Output the (x, y) coordinate of the center of the cell containing the given text.  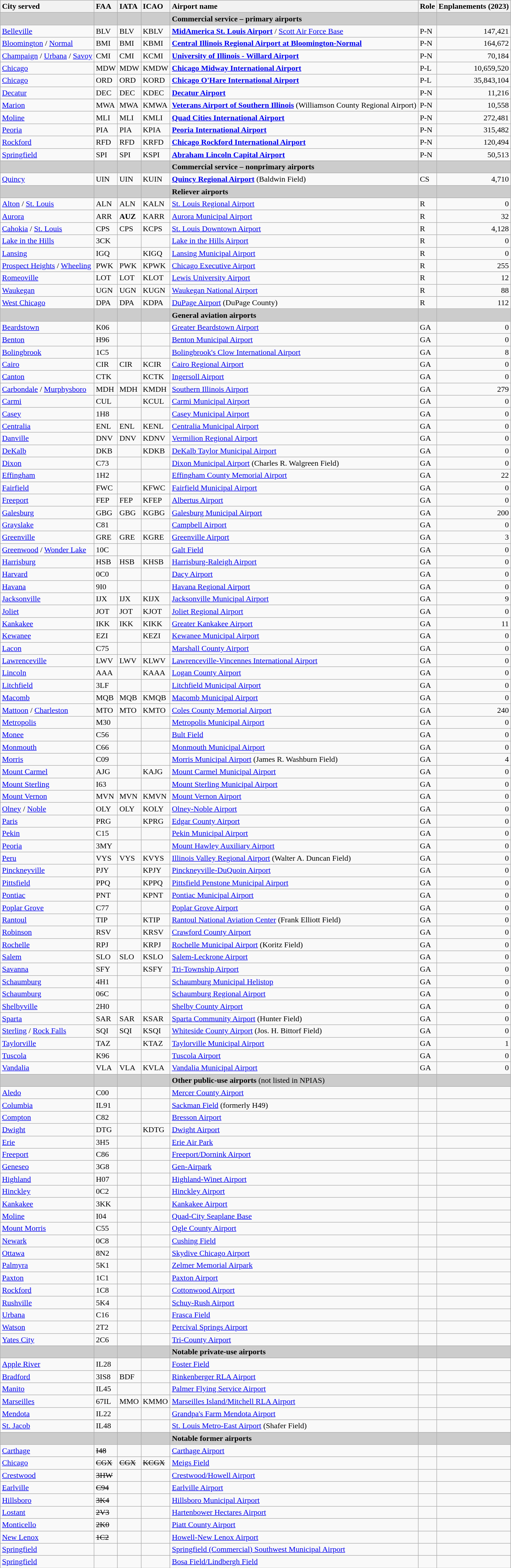
9I0 (106, 587)
C56 (106, 735)
KPNT (156, 895)
KSPI (156, 155)
Manito (47, 1389)
5K4 (106, 1302)
SFY (106, 969)
Paxton (47, 1278)
General aviation airports (294, 315)
Palmyra (47, 1265)
2C6 (106, 1340)
Tuscola Airport (294, 1056)
I04 (106, 1216)
3LF (106, 685)
3HW (106, 1475)
Peoria International Airport (294, 130)
Dwight (47, 1130)
Erie (47, 1142)
Fairfield Municipal Airport (294, 488)
KOLY (156, 809)
315,482 (474, 130)
Sparta Community Airport (Hunter Field) (294, 1019)
272,481 (474, 117)
1C1 (106, 1278)
Centralia (47, 426)
Lincoln (47, 673)
Piatt County Airport (294, 1525)
Pittsfield (47, 883)
12 (474, 278)
KCPS (156, 229)
Vandalia Municipal Airport (294, 1068)
Pinckneyville-DuQuoin Airport (294, 870)
KDTG (156, 1130)
2H0 (106, 1006)
C16 (106, 1315)
KPJY (156, 870)
Chicago Executive Airport (294, 266)
Howell-New Lenox Airport (294, 1537)
Schuy-Rush Airport (294, 1302)
Casey (47, 414)
K06 (106, 327)
EZI (106, 636)
Earlville (47, 1488)
Sparta (47, 1019)
120,494 (474, 142)
Paris (47, 821)
9 (474, 599)
PPQ (106, 883)
Southern Illinois Airport (294, 389)
Earlville Airport (294, 1488)
Greater Kankakee Airport (294, 624)
240 (474, 710)
BDF (129, 1377)
Lawrenceville (47, 661)
H07 (106, 1179)
Illinois Valley Regional Airport (Walter A. Duncan Field) (294, 858)
Rushville (47, 1302)
Schaumburg Regional Airport (294, 994)
Pinckneyville (47, 870)
Hinckley (47, 1191)
8N2 (106, 1253)
KDPA (156, 303)
Havana Regional Airport (294, 587)
2V3 (106, 1512)
KMTO (156, 710)
4,710 (474, 179)
Quincy Regional Airport (Baldwin Field) (294, 179)
Marseilles (47, 1401)
C82 (106, 1117)
3G8 (106, 1167)
Tuscola (47, 1056)
Aledo (47, 1093)
Quad-City Seaplane Base (294, 1216)
KMVN (156, 796)
Mattoon / Charleston (47, 710)
KENL (156, 426)
Salem-Leckrone Airport (294, 957)
1C5 (106, 352)
Cairo Regional Airport (294, 365)
Salem (47, 957)
0C2 (106, 1191)
KCGX (156, 1463)
Savanna (47, 969)
Morris Municipal Airport (James R. Washburn Field) (294, 760)
1C2 (106, 1537)
Airport name (294, 6)
KSQI (156, 1031)
DTG (106, 1130)
Commercial service – primary airports (294, 19)
KSFY (156, 969)
KCIR (156, 365)
3KK (106, 1204)
67IL (106, 1401)
Effingham County Memorial Airport (294, 475)
Jacksonville (47, 599)
Carthage Airport (294, 1451)
ARR (106, 216)
KMDW (156, 68)
Galt Field (294, 550)
KPWK (156, 266)
Chicago O'Hare International Airport (294, 80)
10,659,520 (474, 68)
KIGQ (156, 253)
University of Illinois - Willard Airport (294, 56)
4H1 (106, 982)
City served (47, 6)
Rinkenberger RLA Airport (294, 1377)
IL48 (106, 1426)
KDKB (156, 451)
Shelby County Airport (294, 1006)
70,184 (474, 56)
IL28 (106, 1364)
88 (474, 290)
Lewis University Airport (294, 278)
Marion (47, 105)
Dixon (47, 463)
Hillsboro Municipal Airport (294, 1500)
Palmer Flying Service Airport (294, 1389)
KCMI (156, 56)
New Lenox (47, 1537)
Olney / Noble (47, 809)
KRFD (156, 142)
Albertus Airport (294, 500)
Mount Vernon Airport (294, 796)
Newark (47, 1241)
Quincy (47, 179)
Foster Field (294, 1364)
Skydive Chicago Airport (294, 1253)
Kankakee Airport (294, 1204)
Metropolis Municipal Airport (294, 722)
Logan County Airport (294, 673)
8 (474, 352)
Rantoul (47, 920)
Gen-Airpark (294, 1167)
4 (474, 760)
KALN (156, 204)
Ogle County Airport (294, 1228)
Greenville (47, 537)
AUZ (129, 216)
C66 (106, 747)
Alton / St. Louis (47, 204)
Mount Vernon (47, 796)
3K4 (106, 1500)
Bult Field (294, 735)
KHSB (156, 562)
Harvard (47, 574)
KTAZ (156, 1043)
Rochelle (47, 945)
PRG (106, 821)
KSLO (156, 957)
1 (474, 1043)
Cahokia / St. Louis (47, 229)
Macomb (47, 698)
Carmi Municipal Airport (294, 401)
255 (474, 266)
Hillsboro (47, 1500)
Aurora Municipal Airport (294, 216)
Rantoul National Aviation Center (Frank Elliott Field) (294, 920)
Chicago Midway International Airport (294, 68)
Shelbyville (47, 1006)
Taylorville (47, 1043)
Joliet (47, 611)
Whiteside County Airport (Jos. H. Bittorf Field) (294, 1031)
Mount Carmel (47, 772)
KPRG (156, 821)
Monticello (47, 1525)
Paxton Airport (294, 1278)
CTK (106, 377)
Kewanee Municipal Airport (294, 636)
Springfield (Commercial) Southwest Municipal Airport (294, 1550)
Havana (47, 587)
Waukegan (47, 290)
200 (474, 512)
Canton (47, 377)
Pekin Municipal Airport (294, 833)
Ingersoll Airport (294, 377)
Dacy Airport (294, 574)
11,216 (474, 93)
MMO (129, 1401)
Marseilles Island/Mitchell RLA Airport (294, 1401)
Lacon (47, 648)
3MY (106, 846)
Lansing Municipal Airport (294, 253)
C09 (106, 760)
1C8 (106, 1290)
Mount Carmel Municipal Airport (294, 772)
Central Illinois Regional Airport at Bloomington-Normal (294, 43)
Galesburg Municipal Airport (294, 512)
Greater Beardstown Airport (294, 327)
KVLA (156, 1068)
Tri-County Airport (294, 1340)
Beardstown (47, 327)
Meigs Field (294, 1463)
Erie Air Park (294, 1142)
3IS8 (106, 1377)
Commercial service – nonprimary airports (294, 167)
IL22 (106, 1414)
3H5 (106, 1142)
11 (474, 624)
DeKalb (47, 451)
Sackman Field (formerly H49) (294, 1105)
PJY (106, 870)
Pittsfield Penstone Municipal Airport (294, 883)
DuPage Airport (DuPage County) (294, 303)
FAA (106, 6)
KIKK (156, 624)
Grayslake (47, 525)
Fairfield (47, 488)
Kewanee (47, 636)
Pontiac (47, 895)
C81 (106, 525)
10,558 (474, 105)
Bradford (47, 1377)
Aurora (47, 216)
AAA (106, 673)
Decatur (47, 93)
Greenville Airport (294, 537)
279 (474, 389)
C75 (106, 648)
Carbondale / Murphysboro (47, 389)
Casey Municipal Airport (294, 414)
Watson (47, 1327)
22 (474, 475)
Decatur Airport (294, 93)
KFEP (156, 500)
Vermilion Regional Airport (294, 438)
Macomb Municipal Airport (294, 698)
112 (474, 303)
Campbell Airport (294, 525)
RPJ (106, 945)
2K0 (106, 1525)
Waukegan National Airport (294, 290)
Harrisburg (47, 562)
St. Jacob (47, 1426)
Urbana (47, 1315)
KMLI (156, 117)
KIJX (156, 599)
Benton Municipal Airport (294, 340)
KPPQ (156, 883)
Carthage (47, 1451)
KMMO (156, 1401)
Olney-Noble Airport (294, 809)
3 (474, 537)
Joliet Regional Airport (294, 611)
Bresson Airport (294, 1117)
Belleville (47, 31)
1H2 (106, 475)
MidAmerica St. Louis Airport / Scott Air Force Base (294, 31)
Grandpa's Farm Mendota Airport (294, 1414)
Poplar Grove (47, 907)
5K1 (106, 1265)
KEZI (156, 636)
Mount Hawley Auxiliary Airport (294, 846)
KORD (156, 80)
Yates City (47, 1340)
KAJG (156, 772)
164,672 (474, 43)
Robinson (47, 932)
Crestwood (47, 1475)
KMWA (156, 105)
Geneseo (47, 1167)
KGBG (156, 512)
PNT (106, 895)
1H8 (106, 414)
Tri-Township Airport (294, 969)
KBMI (156, 43)
Notable former airports (294, 1438)
C86 (106, 1155)
147,421 (474, 31)
50,513 (474, 155)
32 (474, 216)
Other public-use airports (not listed in NPIAS) (294, 1080)
Mendota (47, 1414)
Chicago Rockford International Airport (294, 142)
Bolingbrook (47, 352)
I63 (106, 784)
Highland (47, 1179)
Bolingbrook's Clow International Airport (294, 352)
Champaign / Urbana / Savoy (47, 56)
KTIP (156, 920)
C77 (106, 907)
06C (106, 994)
Percival Springs Airport (294, 1327)
Vandalia (47, 1068)
Peru (47, 858)
Cushing Field (294, 1241)
Monmouth (47, 747)
Litchfield Municipal Airport (294, 685)
Quad Cities International Airport (294, 117)
Galesburg (47, 512)
Harrisburg-Raleigh Airport (294, 562)
Crawford County Airport (294, 932)
KVYS (156, 858)
Lake in the Hills Airport (294, 241)
Freeport/Dornink Airport (294, 1155)
KLWV (156, 661)
Rochelle Municipal Airport (Koritz Field) (294, 945)
KLOT (156, 278)
Apple River (47, 1364)
KDNV (156, 438)
H96 (106, 340)
IGQ (106, 253)
Taylorville Municipal Airport (294, 1043)
Litchfield (47, 685)
Coles County Memorial Airport (294, 710)
C00 (106, 1093)
Cairo (47, 365)
KRPJ (156, 945)
Danville (47, 438)
AJG (106, 772)
KFWC (156, 488)
Centralia Municipal Airport (294, 426)
35,843,104 (474, 80)
DeKalb Taylor Municipal Airport (294, 451)
Lansing (47, 253)
Enplanements (2023) (474, 6)
Lake in the Hills (47, 241)
Monee (47, 735)
RSV (106, 932)
Marshall County Airport (294, 648)
C15 (106, 833)
KRSV (156, 932)
St. Louis Metro-East Airport (Shafer Field) (294, 1426)
C73 (106, 463)
DKB (106, 451)
Morris (47, 760)
TAZ (106, 1043)
CUL (106, 401)
IL91 (106, 1105)
Bloomington / Normal (47, 43)
Columbia (47, 1105)
West Chicago (47, 303)
IL45 (106, 1389)
Reliever airports (294, 192)
C94 (106, 1488)
FWC (106, 488)
KMQB (156, 698)
KCUL (156, 401)
0C0 (106, 574)
Highland-Winet Airport (294, 1179)
KMDH (156, 389)
Schaumburg Municipal Helistop (294, 982)
Benton (47, 340)
St. Louis Regional Airport (294, 204)
CS (427, 179)
Jacksonville Municipal Airport (294, 599)
Zelmer Memorial Airpark (294, 1265)
I48 (106, 1451)
KARR (156, 216)
Dixon Municipal Airport (Charles R. Walgreen Field) (294, 463)
Lostant (47, 1512)
Dwight Airport (294, 1130)
Compton (47, 1117)
KUGN (156, 290)
Abraham Lincoln Capital Airport (294, 155)
KGRE (156, 537)
Mount Sterling (47, 784)
KPIA (156, 130)
Bosa Field/Lindbergh Field (294, 1562)
Cottonwood Airport (294, 1290)
Frasca Field (294, 1315)
Edgar County Airport (294, 821)
IATA (129, 6)
Mount Sterling Municipal Airport (294, 784)
ICAO (156, 6)
KSAR (156, 1019)
Notable private-use airports (294, 1352)
Poplar Grove Airport (294, 907)
Role (427, 6)
Hartenbower Hectares Airport (294, 1512)
Prospect Heights / Wheeling (47, 266)
Hinckley Airport (294, 1191)
Effingham (47, 475)
Monmouth Municipal Airport (294, 747)
Romeoville (47, 278)
KBLV (156, 31)
4,128 (474, 229)
10C (106, 550)
0C8 (106, 1241)
KUIN (156, 179)
Sterling / Rock Falls (47, 1031)
Pontiac Municipal Airport (294, 895)
K96 (106, 1056)
Carmi (47, 401)
KCTK (156, 377)
TIP (106, 920)
KAAA (156, 673)
Ottawa (47, 1253)
Mount Morris (47, 1228)
Metropolis (47, 722)
Greenwood / Wonder Lake (47, 550)
Mercer County Airport (294, 1093)
St. Louis Downtown Airport (294, 229)
M30 (106, 722)
Pekin (47, 833)
KJOT (156, 611)
Crestwood/Howell Airport (294, 1475)
Lawrenceville-Vincennes International Airport (294, 661)
2T2 (106, 1327)
KDEC (156, 93)
3CK (106, 241)
Veterans Airport of Southern Illinois (Williamson County Regional Airport) (294, 105)
C55 (106, 1228)
